Provide the (x, y) coordinate of the cell's center where the given text is located.  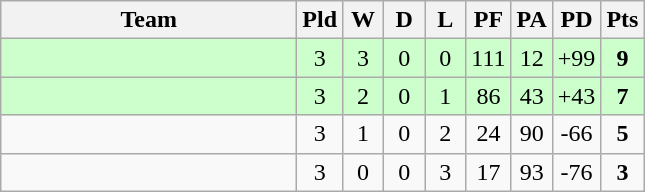
5 (622, 134)
+99 (576, 58)
PA (532, 20)
9 (622, 58)
PF (488, 20)
Pld (320, 20)
86 (488, 96)
111 (488, 58)
90 (532, 134)
93 (532, 172)
-66 (576, 134)
17 (488, 172)
24 (488, 134)
43 (532, 96)
L (446, 20)
-76 (576, 172)
7 (622, 96)
12 (532, 58)
PD (576, 20)
D (404, 20)
Team (149, 20)
+43 (576, 96)
W (364, 20)
Pts (622, 20)
